Determine the (x, y) coordinate at the center of the cell enclosing the given text.  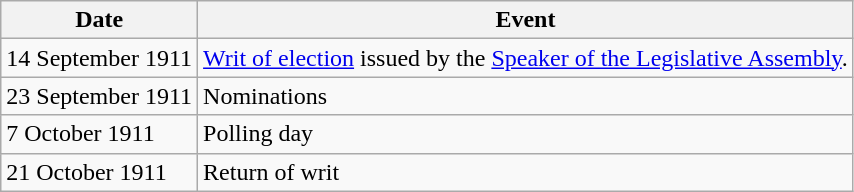
14 September 1911 (100, 58)
Event (526, 20)
Return of writ (526, 172)
21 October 1911 (100, 172)
Polling day (526, 134)
Date (100, 20)
7 October 1911 (100, 134)
23 September 1911 (100, 96)
Nominations (526, 96)
Writ of election issued by the Speaker of the Legislative Assembly. (526, 58)
